Determine the [X, Y] coordinate at the center of the cell enclosing the given text.  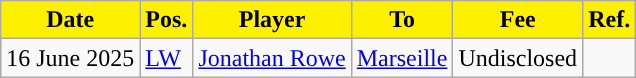
Fee [518, 20]
Player [272, 20]
Jonathan Rowe [272, 58]
Date [70, 20]
To [402, 20]
16 June 2025 [70, 58]
Undisclosed [518, 58]
LW [166, 58]
Ref. [610, 20]
Pos. [166, 20]
Marseille [402, 58]
